Capture the cell that displays the provided text and extract its (x, y) central coordinate. 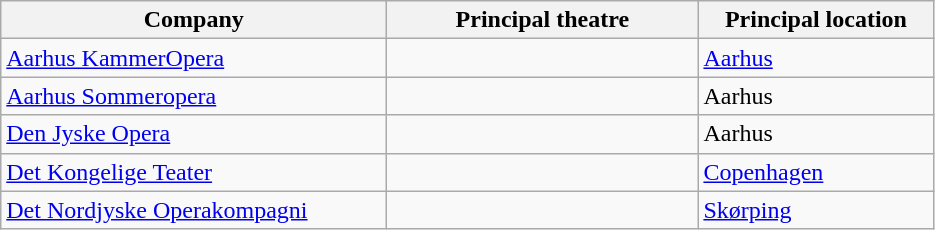
Det Nordjyske Operakompagni (194, 210)
Company (194, 20)
Copenhagen (816, 172)
Principal theatre (542, 20)
Skørping (816, 210)
Det Kongelige Teater (194, 172)
Principal location (816, 20)
Aarhus Sommeropera (194, 96)
Den Jyske Opera (194, 134)
Aarhus KammerOpera (194, 58)
